Capture the cell that displays the provided text and extract its [X, Y] central coordinate. 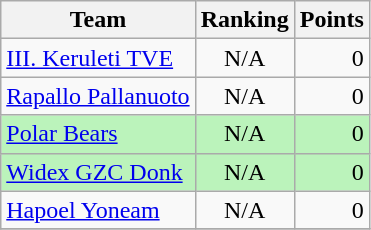
Ranking [244, 20]
Points [332, 20]
Rapallo Pallanuoto [98, 96]
Hapoel Yoneam [98, 210]
III. Keruleti TVE [98, 58]
Team [98, 20]
Polar Bears [98, 134]
Widex GZC Donk [98, 172]
